Pinpoint the cell where the given text exists, returning its [x, y] midpoint coordinate. 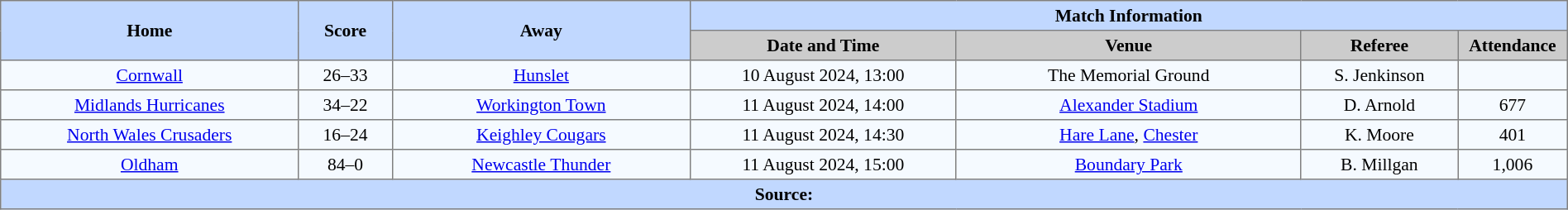
Referee [1379, 45]
Attendance [1513, 45]
Boundary Park [1128, 165]
Workington Town [541, 105]
Oldham [150, 165]
The Memorial Ground [1128, 75]
1,006 [1513, 165]
B. Millgan [1379, 165]
Alexander Stadium [1128, 105]
11 August 2024, 15:00 [823, 165]
S. Jenkinson [1379, 75]
Away [541, 31]
Keighley Cougars [541, 135]
Hunslet [541, 75]
26–33 [346, 75]
84–0 [346, 165]
677 [1513, 105]
D. Arnold [1379, 105]
401 [1513, 135]
16–24 [346, 135]
Date and Time [823, 45]
Score [346, 31]
Home [150, 31]
K. Moore [1379, 135]
11 August 2024, 14:30 [823, 135]
North Wales Crusaders [150, 135]
Venue [1128, 45]
Hare Lane, Chester [1128, 135]
Source: [784, 194]
Newcastle Thunder [541, 165]
Midlands Hurricanes [150, 105]
Match Information [1128, 16]
11 August 2024, 14:00 [823, 105]
34–22 [346, 105]
10 August 2024, 13:00 [823, 75]
Cornwall [150, 75]
